Search for the cell housing the specified text and yield its (x, y) center coordinate. 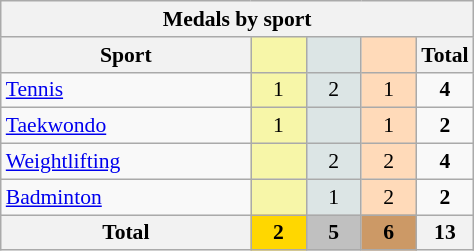
Medals by sport (238, 19)
6 (388, 233)
Weightlifting (126, 162)
5 (334, 233)
Sport (126, 55)
Tennis (126, 90)
Taekwondo (126, 126)
13 (444, 233)
Badminton (126, 197)
